Scan for the cell matching the given text and deliver its (x, y) coordinate at center. 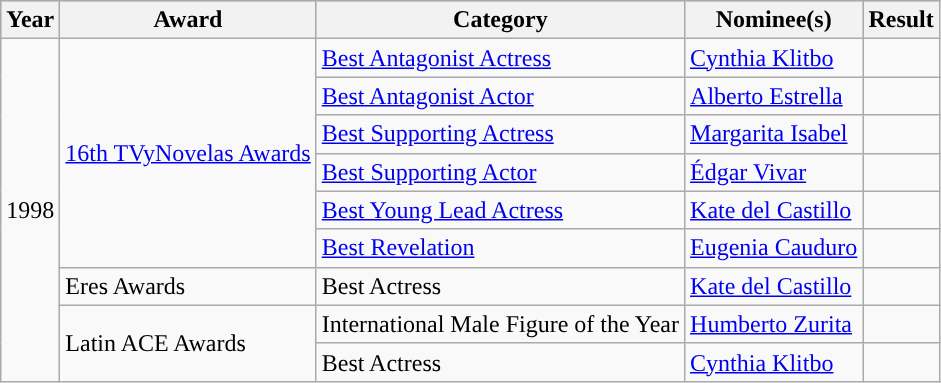
Latin ACE Awards (188, 343)
Humberto Zurita (774, 324)
Best Antagonist Actress (500, 58)
Best Antagonist Actor (500, 96)
Award (188, 20)
Nominee(s) (774, 20)
Alberto Estrella (774, 96)
Best Supporting Actor (500, 172)
Best Revelation (500, 248)
Margarita Isabel (774, 134)
Édgar Vivar (774, 172)
Best Young Lead Actress (500, 210)
Result (901, 20)
Year (30, 20)
International Male Figure of the Year (500, 324)
Best Supporting Actress (500, 134)
16th TVyNovelas Awards (188, 153)
Eres Awards (188, 286)
Category (500, 20)
1998 (30, 210)
Eugenia Cauduro (774, 248)
